Detect which cell encompasses the target text, then output its [X, Y] center coordinate. 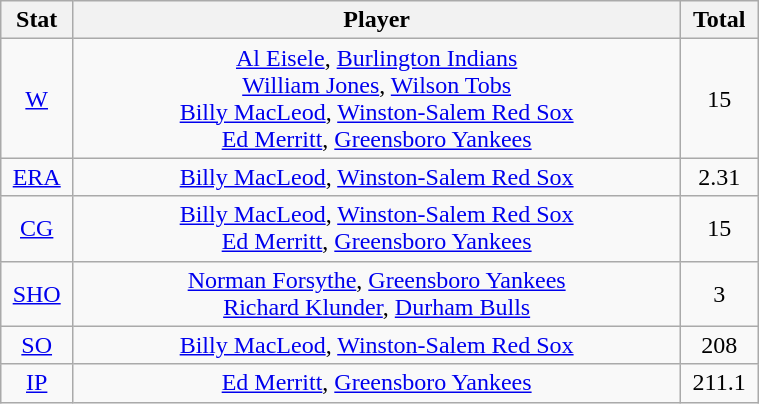
Al Eisele, Burlington Indians William Jones, Wilson Tobs Billy MacLeod, Winston-Salem Red Sox Ed Merritt, Greensboro Yankees [377, 98]
Norman Forsythe, Greensboro Yankees Richard Klunder, Durham Bulls [377, 294]
3 [720, 294]
Ed Merritt, Greensboro Yankees [377, 383]
2.31 [720, 177]
ERA [37, 177]
211.1 [720, 383]
Player [377, 20]
208 [720, 345]
W [37, 98]
CG [37, 228]
Stat [37, 20]
IP [37, 383]
SO [37, 345]
Billy MacLeod, Winston-Salem Red Sox Ed Merritt, Greensboro Yankees [377, 228]
SHO [37, 294]
Total [720, 20]
